From the cell containing the given text, extract its center point as [X, Y] coordinate. 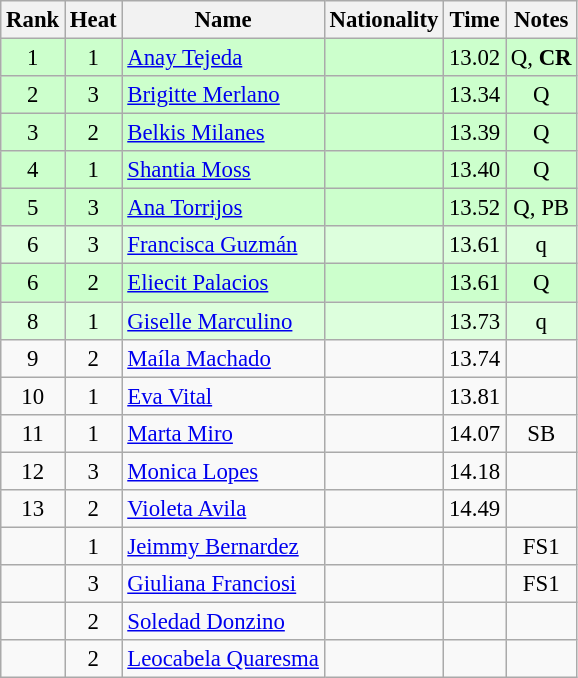
Marta Miro [223, 433]
Heat [94, 20]
13.81 [475, 396]
13.52 [475, 208]
SB [542, 433]
Eva Vital [223, 396]
Giselle Marculino [223, 321]
4 [33, 170]
5 [33, 208]
Giuliana Franciosi [223, 584]
Rank [33, 20]
Jeimmy Bernardez [223, 546]
13.40 [475, 170]
Soledad Donzino [223, 621]
13 [33, 509]
Notes [542, 20]
10 [33, 396]
13.39 [475, 133]
Violeta Avila [223, 509]
Nationality [384, 20]
Shantia Moss [223, 170]
Leocabela Quaresma [223, 659]
13.74 [475, 358]
12 [33, 471]
Anay Tejeda [223, 58]
Q, CR [542, 58]
Brigitte Merlano [223, 95]
Time [475, 20]
13.73 [475, 321]
Ana Torrijos [223, 208]
Name [223, 20]
13.02 [475, 58]
Q, PB [542, 208]
8 [33, 321]
14.18 [475, 471]
13.34 [475, 95]
Maíla Machado [223, 358]
14.49 [475, 509]
11 [33, 433]
9 [33, 358]
Belkis Milanes [223, 133]
14.07 [475, 433]
Francisca Guzmán [223, 245]
Eliecit Palacios [223, 283]
Monica Lopes [223, 471]
